Detect which cell encompasses the target text, then output its [X, Y] center coordinate. 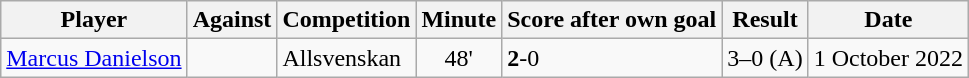
Minute [459, 20]
1 October 2022 [888, 58]
Player [94, 20]
Allsvenskan [346, 58]
3–0 (A) [765, 58]
Marcus Danielson [94, 58]
48' [459, 58]
2-0 [612, 58]
Competition [346, 20]
Score after own goal [612, 20]
Against [232, 20]
Result [765, 20]
Date [888, 20]
